From the cell containing the given text, extract its center point as [x, y] coordinate. 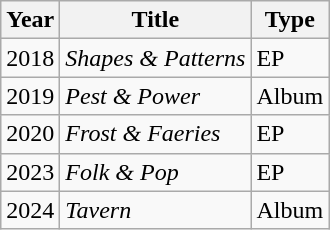
Folk & Pop [156, 172]
Shapes & Patterns [156, 58]
Type [290, 20]
Title [156, 20]
2024 [30, 210]
2020 [30, 134]
Year [30, 20]
Tavern [156, 210]
2023 [30, 172]
2018 [30, 58]
Frost & Faeries [156, 134]
2019 [30, 96]
Pest & Power [156, 96]
